For the text-containing cell, return its midpoint in [X, Y] coordinate format. 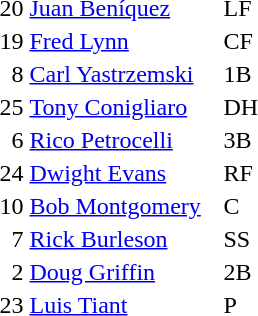
Rico Petrocelli [124, 140]
Tony Conigliaro [124, 107]
Doug Griffin [124, 272]
Carl Yastrzemski [124, 74]
Dwight Evans [124, 173]
Rick Burleson [124, 239]
Fred Lynn [124, 41]
Bob Montgomery [124, 206]
